Return [x, y] of the center of cell containing provided text 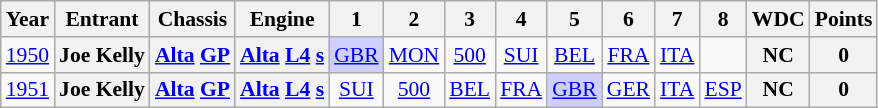
1951 [28, 90]
5 [574, 19]
1950 [28, 55]
WDC [778, 19]
8 [722, 19]
GER [628, 90]
1 [356, 19]
Points [844, 19]
6 [628, 19]
ESP [722, 90]
Engine [282, 19]
2 [414, 19]
4 [521, 19]
7 [677, 19]
Year [28, 19]
Entrant [102, 19]
3 [470, 19]
MON [414, 55]
Chassis [192, 19]
